Search for the cell housing the specified text and yield its (x, y) center coordinate. 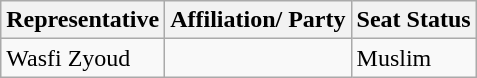
Representative (83, 20)
Seat Status (414, 20)
Affiliation/ Party (258, 20)
Wasfi Zyoud (83, 58)
Muslim (414, 58)
